Return (x, y) of the center of cell containing provided text 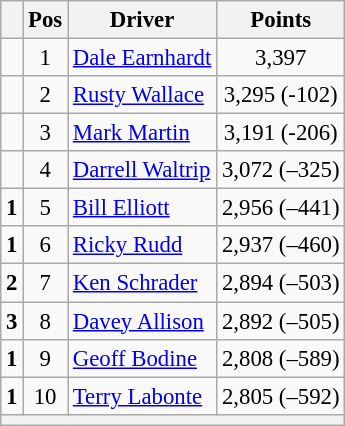
7 (46, 283)
10 (46, 396)
Darrell Waltrip (142, 170)
9 (46, 358)
Bill Elliott (142, 208)
Driver (142, 20)
3,072 (–325) (281, 170)
Points (281, 20)
2,894 (–503) (281, 283)
Davey Allison (142, 321)
3,191 (-206) (281, 133)
2,805 (–592) (281, 396)
6 (46, 245)
2,808 (–589) (281, 358)
Mark Martin (142, 133)
5 (46, 208)
Ken Schrader (142, 283)
4 (46, 170)
3,295 (-102) (281, 95)
3,397 (281, 58)
8 (46, 321)
2,956 (–441) (281, 208)
Terry Labonte (142, 396)
2,892 (–505) (281, 321)
Dale Earnhardt (142, 58)
Ricky Rudd (142, 245)
Pos (46, 20)
Rusty Wallace (142, 95)
2,937 (–460) (281, 245)
Geoff Bodine (142, 358)
